From the cell containing the given text, extract its center point as (X, Y) coordinate. 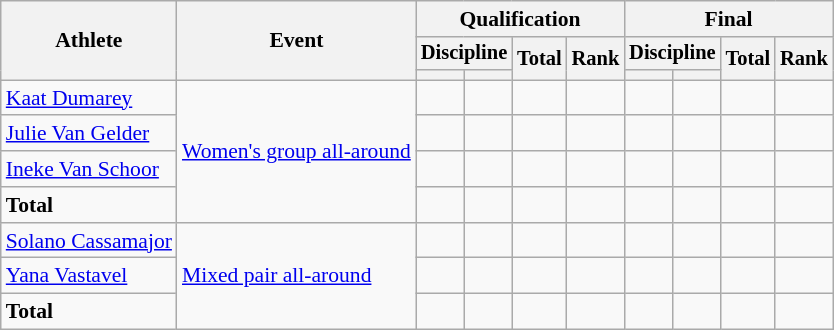
Event (296, 40)
Solano Cassamajor (89, 241)
Women's group all-around (296, 151)
Kaat Dumarey (89, 98)
Ineke Van Schoor (89, 169)
Yana Vastavel (89, 276)
Athlete (89, 40)
Julie Van Gelder (89, 134)
Mixed pair all-around (296, 276)
Qualification (520, 19)
Final (728, 19)
